From the cell containing the given text, extract its center point as (X, Y) coordinate. 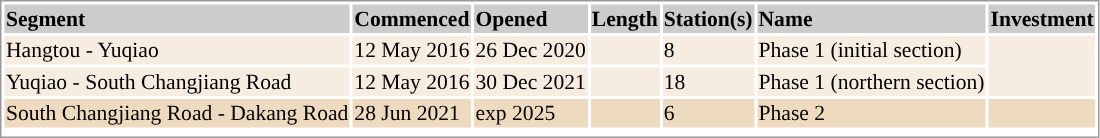
Length (624, 18)
18 (708, 82)
30 Dec 2021 (530, 82)
Name (872, 18)
Yuqiao - South Changjiang Road (176, 82)
exp 2025 (530, 113)
6 (708, 113)
8 (708, 50)
Phase 1 (northern section) (872, 82)
South Changjiang Road - Dakang Road (176, 113)
26 Dec 2020 (530, 50)
Hangtou - Yuqiao (176, 50)
28 Jun 2021 (412, 113)
Station(s) (708, 18)
Phase 1 (initial section) (872, 50)
Investment (1042, 18)
Segment (176, 18)
Opened (530, 18)
Commenced (412, 18)
Phase 2 (872, 113)
